Extract the (X, Y) coordinate from the center of the cell holding the provided text.  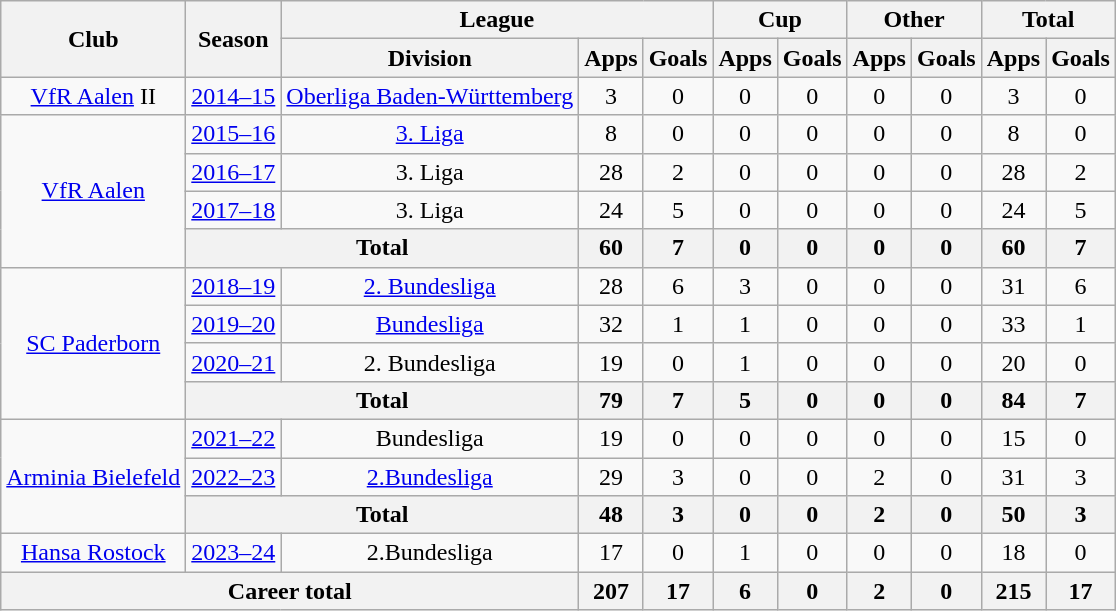
84 (1013, 400)
2016–17 (234, 172)
2015–16 (234, 134)
Division (430, 58)
32 (611, 324)
20 (1013, 362)
2020–21 (234, 362)
2014–15 (234, 96)
29 (611, 477)
79 (611, 400)
2021–22 (234, 438)
2019–20 (234, 324)
Season (234, 39)
2022–23 (234, 477)
2018–19 (234, 286)
207 (611, 591)
Club (94, 39)
48 (611, 515)
VfR Aalen II (94, 96)
League (497, 20)
2023–24 (234, 553)
Hansa Rostock (94, 553)
Other (914, 20)
Arminia Bielefeld (94, 476)
VfR Aalen (94, 191)
15 (1013, 438)
Oberliga Baden-Württemberg (430, 96)
18 (1013, 553)
Career total (290, 591)
Cup (780, 20)
50 (1013, 515)
2017–18 (234, 210)
215 (1013, 591)
SC Paderborn (94, 343)
33 (1013, 324)
